Pinpoint the cell where the given text exists, returning its [x, y] midpoint coordinate. 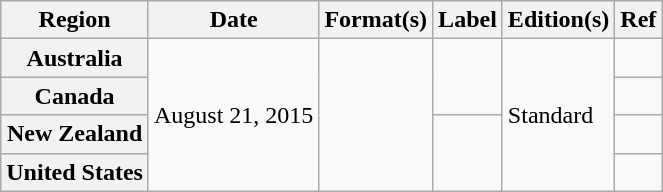
Region [75, 20]
Date [233, 20]
Edition(s) [558, 20]
United States [75, 172]
Australia [75, 58]
Standard [558, 115]
Format(s) [376, 20]
Ref [638, 20]
Canada [75, 96]
August 21, 2015 [233, 115]
Label [468, 20]
New Zealand [75, 134]
